Return the [x, y] coordinate for the center point of the cell that contains the specified text.  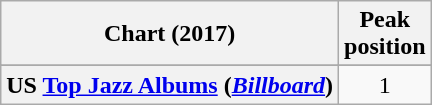
US Top Jazz Albums (Billboard) [170, 85]
Chart (2017) [170, 34]
1 [385, 85]
Peakposition [385, 34]
